Determine the [x, y] coordinate at the center of the cell enclosing the given text.  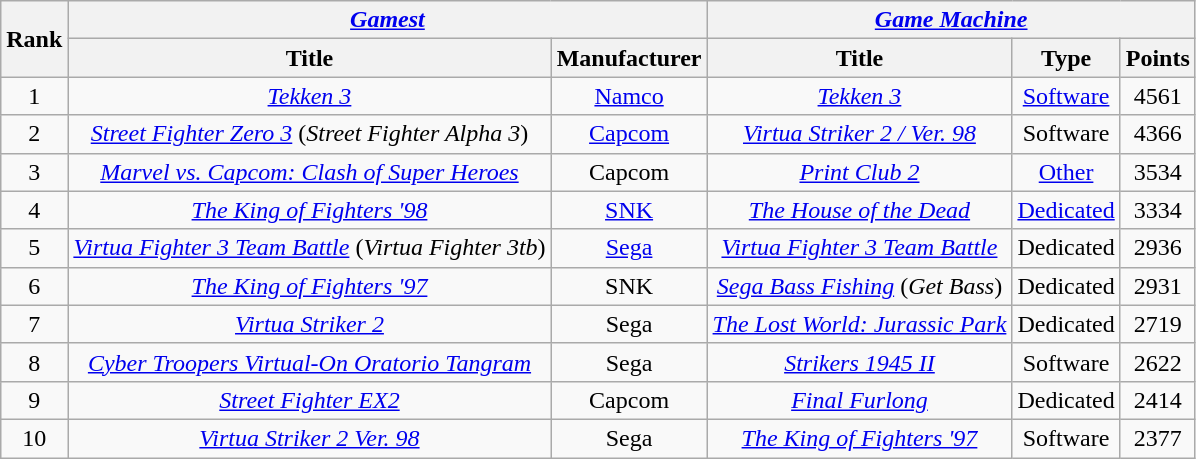
Final Furlong [860, 400]
1 [34, 96]
6 [34, 286]
4366 [1158, 134]
3 [34, 172]
8 [34, 362]
Sega Bass Fishing (Get Bass) [860, 286]
2936 [1158, 248]
10 [34, 438]
2377 [1158, 438]
Cyber Troopers Virtual-On Oratorio Tangram [310, 362]
2414 [1158, 400]
Points [1158, 58]
2 [34, 134]
2931 [1158, 286]
Game Machine [951, 20]
Gamest [388, 20]
The King of Fighters '98 [310, 210]
Virtua Fighter 3 Team Battle (Virtua Fighter 3tb) [310, 248]
2719 [1158, 324]
Other [1066, 172]
4561 [1158, 96]
The House of the Dead [860, 210]
Virtua Striker 2 [310, 324]
Virtua Striker 2 Ver. 98 [310, 438]
Street Fighter Zero 3 (Street Fighter Alpha 3) [310, 134]
Rank [34, 39]
Namco [629, 96]
Strikers 1945 II [860, 362]
4 [34, 210]
3334 [1158, 210]
2622 [1158, 362]
The Lost World: Jurassic Park [860, 324]
Marvel vs. Capcom: Clash of Super Heroes [310, 172]
5 [34, 248]
3534 [1158, 172]
Type [1066, 58]
7 [34, 324]
Virtua Striker 2 / Ver. 98 [860, 134]
9 [34, 400]
Street Fighter EX2 [310, 400]
Manufacturer [629, 58]
Print Club 2 [860, 172]
Virtua Fighter 3 Team Battle [860, 248]
